Provide the [x, y] coordinate of the cell's center where the given text is located.  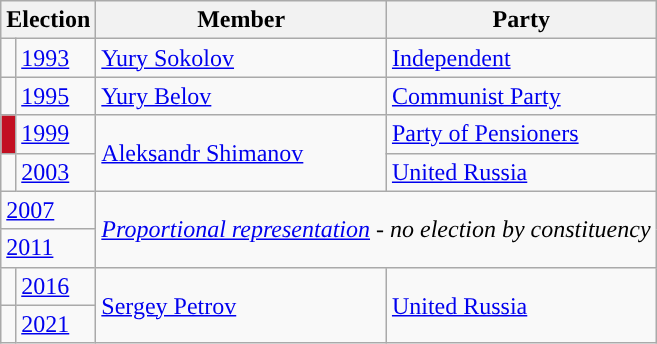
1993 [56, 58]
2016 [56, 286]
Party [521, 20]
Communist Party [521, 96]
2021 [56, 324]
2011 [48, 248]
Yury Sokolov [242, 58]
Party of Pensioners [521, 134]
Member [242, 20]
2003 [56, 172]
1999 [56, 134]
Yury Belov [242, 96]
Sergey Petrov [242, 305]
Election [48, 20]
1995 [56, 96]
Proportional representation - no election by constituency [376, 229]
2007 [48, 210]
Aleksandr Shimanov [242, 153]
Independent [521, 58]
